Search for the cell housing the specified text and yield its [x, y] center coordinate. 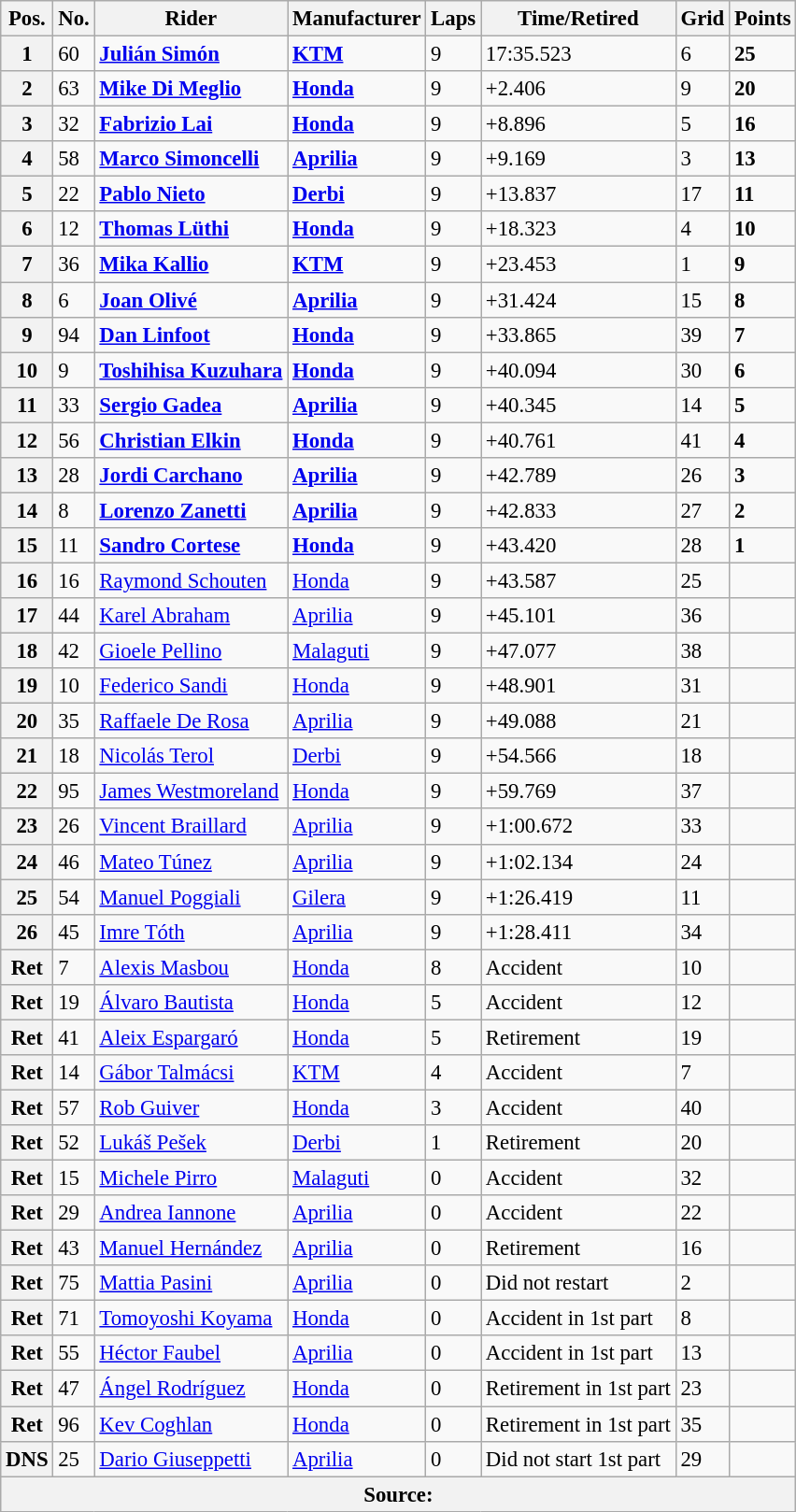
+47.077 [579, 651]
+1:00.672 [579, 827]
Michele Pirro [191, 1178]
+43.420 [579, 546]
Manuel Hernández [191, 1248]
Ángel Rodríguez [191, 1389]
34 [703, 932]
Rob Guiver [191, 1107]
Dario Giuseppetti [191, 1459]
40 [703, 1107]
+18.323 [579, 229]
94 [74, 335]
+33.865 [579, 335]
45 [74, 932]
39 [703, 335]
+9.169 [579, 159]
Mika Kallio [191, 264]
Lorenzo Zanetti [191, 510]
+40.094 [579, 370]
Grid [703, 19]
+59.769 [579, 792]
38 [703, 651]
58 [74, 159]
17:35.523 [579, 54]
Mike Di Meglio [191, 89]
37 [703, 792]
Manuel Poggiali [191, 897]
Karel Abraham [191, 616]
Did not start 1st part [579, 1459]
Toshihisa Kuzuhara [191, 370]
Mateo Túnez [191, 862]
Rider [191, 19]
Sergio Gadea [191, 405]
Manufacturer [357, 19]
+42.789 [579, 476]
Pablo Nieto [191, 194]
Dan Linfoot [191, 335]
Time/Retired [579, 19]
Imre Tóth [191, 932]
Fabrizio Lai [191, 124]
Nicolás Terol [191, 756]
Mattia Pasini [191, 1283]
30 [703, 370]
+40.761 [579, 440]
71 [74, 1319]
No. [74, 19]
Aleix Espargaró [191, 1037]
42 [74, 651]
Federico Sandi [191, 686]
Joan Olivé [191, 300]
+42.833 [579, 510]
+2.406 [579, 89]
James Westmoreland [191, 792]
+8.896 [579, 124]
Sandro Cortese [191, 546]
Álvaro Bautista [191, 1003]
Gábor Talmácsi [191, 1073]
+31.424 [579, 300]
+45.101 [579, 616]
Marco Simoncelli [191, 159]
Héctor Faubel [191, 1354]
52 [74, 1143]
Gilera [357, 897]
55 [74, 1354]
46 [74, 862]
Source: [398, 1494]
+1:02.134 [579, 862]
Andrea Iannone [191, 1213]
43 [74, 1248]
+13.837 [579, 194]
Kev Coghlan [191, 1424]
Alexis Masbou [191, 967]
+54.566 [579, 756]
Gioele Pellino [191, 651]
Vincent Braillard [191, 827]
54 [74, 897]
+43.587 [579, 580]
75 [74, 1283]
95 [74, 792]
Lukáš Pešek [191, 1143]
56 [74, 440]
63 [74, 89]
31 [703, 686]
Pos. [27, 19]
+1:28.411 [579, 932]
27 [703, 510]
Did not restart [579, 1283]
DNS [27, 1459]
Thomas Lüthi [191, 229]
57 [74, 1107]
+1:26.419 [579, 897]
+23.453 [579, 264]
+49.088 [579, 721]
Raymond Schouten [191, 580]
+40.345 [579, 405]
60 [74, 54]
96 [74, 1424]
47 [74, 1389]
44 [74, 616]
Julián Simón [191, 54]
Raffaele De Rosa [191, 721]
Christian Elkin [191, 440]
Points [762, 19]
Jordi Carchano [191, 476]
Tomoyoshi Koyama [191, 1319]
Laps [454, 19]
+48.901 [579, 686]
